Provide the [x, y] coordinate of the cell's center where the given text is located.  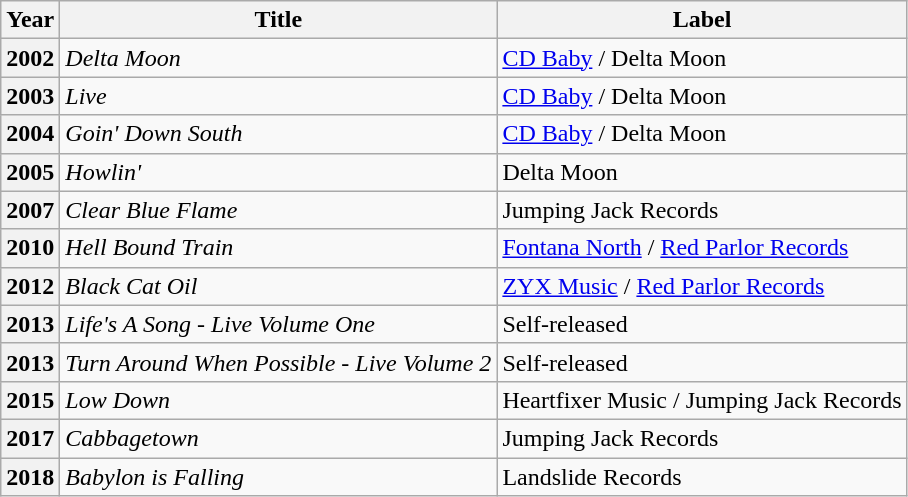
Label [702, 20]
2017 [30, 438]
ZYX Music / Red Parlor Records [702, 286]
2010 [30, 248]
Low Down [278, 400]
2004 [30, 134]
2002 [30, 58]
Live [278, 96]
Title [278, 20]
2012 [30, 286]
Clear Blue Flame [278, 210]
Year [30, 20]
Life's A Song - Live Volume One [278, 324]
Cabbagetown [278, 438]
2003 [30, 96]
Turn Around When Possible - Live Volume 2 [278, 362]
2018 [30, 477]
2005 [30, 172]
Babylon is Falling [278, 477]
Howlin' [278, 172]
Fontana North / Red Parlor Records [702, 248]
Landslide Records [702, 477]
2007 [30, 210]
2015 [30, 400]
Black Cat Oil [278, 286]
Hell Bound Train [278, 248]
Heartfixer Music / Jumping Jack Records [702, 400]
Goin' Down South [278, 134]
